Return [X, Y] of the center of cell containing provided text 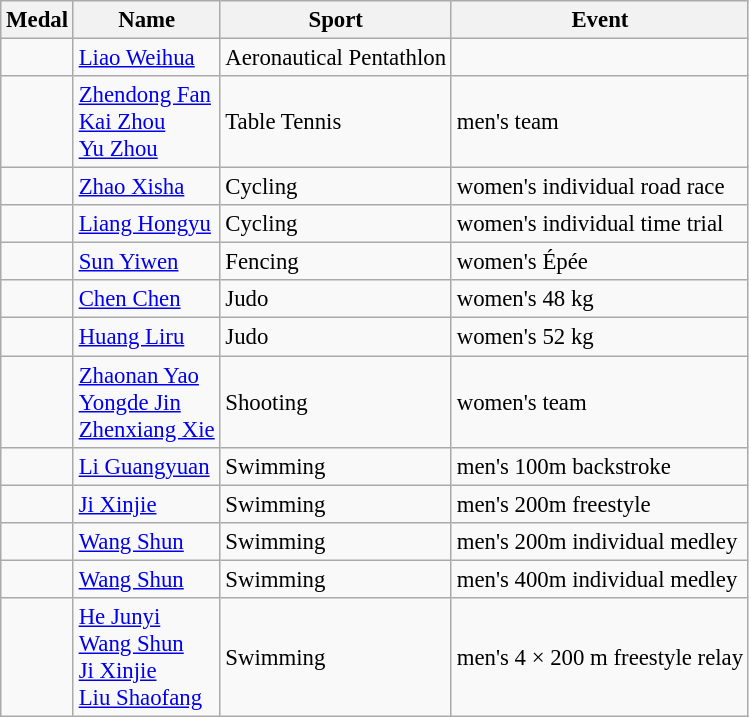
Zhendong FanKai ZhouYu Zhou [146, 122]
men's 200m individual medley [600, 541]
Zhaonan YaoYongde JinZhenxiang Xie [146, 402]
Table Tennis [336, 122]
Sport [336, 20]
Zhao Xisha [146, 187]
men's 100m backstroke [600, 466]
men's 400m individual medley [600, 579]
Ji Xinjie [146, 504]
Liao Weihua [146, 58]
He JunyiWang ShunJi XinjieLiu Shaofang [146, 658]
Fencing [336, 262]
women's 48 kg [600, 299]
Medal [38, 20]
women's individual time trial [600, 224]
Name [146, 20]
women's 52 kg [600, 337]
Event [600, 20]
women's individual road race [600, 187]
Huang Liru [146, 337]
women's team [600, 402]
Liang Hongyu [146, 224]
men's 4 × 200 m freestyle relay [600, 658]
Shooting [336, 402]
Sun Yiwen [146, 262]
Aeronautical Pentathlon [336, 58]
women's Épée [600, 262]
men's 200m freestyle [600, 504]
men's team [600, 122]
Chen Chen [146, 299]
Li Guangyuan [146, 466]
